Find where the given text appears and provide that cell's center as [x, y] coordinate. 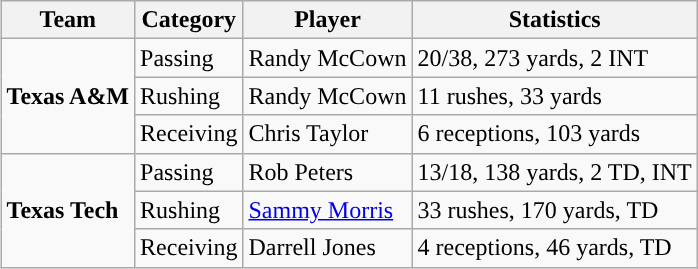
Texas A&M [68, 96]
Statistics [554, 20]
6 receptions, 103 yards [554, 134]
Darrell Jones [328, 248]
Rob Peters [328, 172]
4 receptions, 46 yards, TD [554, 248]
Texas Tech [68, 210]
Player [328, 20]
Category [189, 20]
Chris Taylor [328, 134]
Sammy Morris [328, 210]
20/38, 273 yards, 2 INT [554, 58]
33 rushes, 170 yards, TD [554, 210]
13/18, 138 yards, 2 TD, INT [554, 172]
Team [68, 20]
11 rushes, 33 yards [554, 96]
